Search for the cell housing the specified text and yield its [x, y] center coordinate. 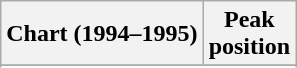
Peakposition [249, 34]
Chart (1994–1995) [102, 34]
